Determine the [X, Y] coordinate at the center of the cell enclosing the given text.  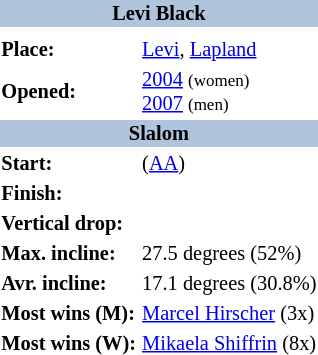
Most wins (M): [69, 314]
Max. incline: [69, 254]
27.5 degrees (52%) [230, 254]
Levi Black [159, 14]
Avr. incline: [69, 284]
Opened: [69, 92]
Place: [69, 50]
Vertical drop: [69, 224]
Levi, Lapland [230, 50]
17.1 degrees (30.8%) [230, 284]
(AA) [230, 164]
Marcel Hirscher (3x) [230, 314]
Slalom [159, 134]
Start: [69, 164]
2004 (women)2007 (men) [230, 92]
Finish: [69, 194]
